Capture the cell that displays the provided text and extract its [X, Y] central coordinate. 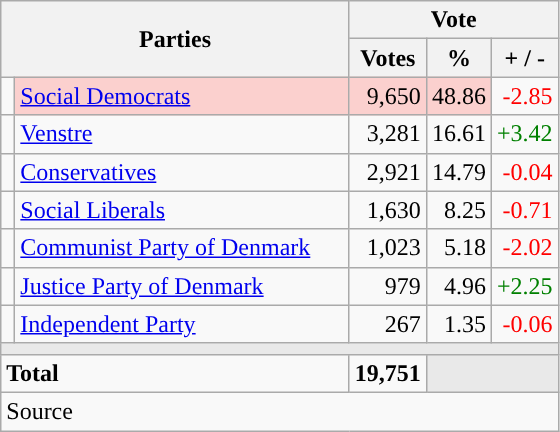
48.86 [458, 96]
Parties [176, 39]
Communist Party of Denmark [182, 248]
Social Democrats [182, 96]
+3.42 [524, 134]
2,921 [388, 172]
Social Liberals [182, 210]
-0.06 [524, 324]
-0.04 [524, 172]
Venstre [182, 134]
267 [388, 324]
-2.85 [524, 96]
% [458, 58]
16.61 [458, 134]
8.25 [458, 210]
1.35 [458, 324]
Total [176, 373]
Justice Party of Denmark [182, 286]
Conservatives [182, 172]
+ / - [524, 58]
Source [280, 411]
+2.25 [524, 286]
1,630 [388, 210]
4.96 [458, 286]
9,650 [388, 96]
19,751 [388, 373]
979 [388, 286]
Vote [454, 20]
1,023 [388, 248]
-0.71 [524, 210]
Independent Party [182, 324]
Votes [388, 58]
5.18 [458, 248]
3,281 [388, 134]
-2.02 [524, 248]
14.79 [458, 172]
